Capture the cell that displays the provided text and extract its (x, y) central coordinate. 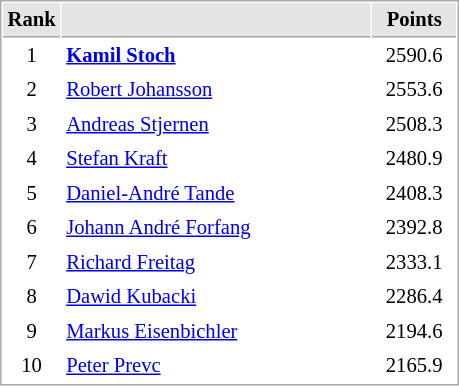
2508.3 (414, 124)
Stefan Kraft (216, 158)
2333.1 (414, 262)
5 (32, 194)
2194.6 (414, 332)
8 (32, 296)
7 (32, 262)
4 (32, 158)
Andreas Stjernen (216, 124)
1 (32, 56)
Richard Freitag (216, 262)
2553.6 (414, 90)
Kamil Stoch (216, 56)
Peter Prevc (216, 366)
2165.9 (414, 366)
9 (32, 332)
2 (32, 90)
Johann André Forfang (216, 228)
3 (32, 124)
Points (414, 20)
10 (32, 366)
2392.8 (414, 228)
6 (32, 228)
Dawid Kubacki (216, 296)
2590.6 (414, 56)
Rank (32, 20)
2286.4 (414, 296)
Daniel-André Tande (216, 194)
2480.9 (414, 158)
2408.3 (414, 194)
Robert Johansson (216, 90)
Markus Eisenbichler (216, 332)
